Extract the [x, y] coordinate from the center of the cell holding the provided text.  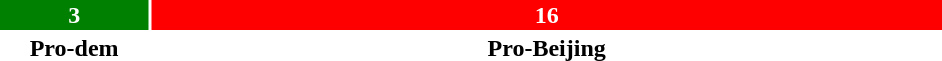
16 [546, 15]
3 [74, 15]
